Extract the (X, Y) coordinate from the center of the cell holding the provided text.  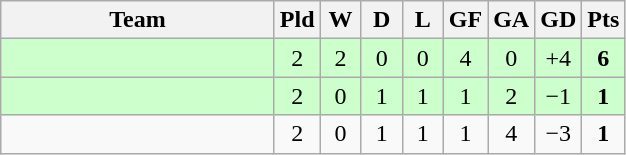
Pts (604, 20)
GD (558, 20)
+4 (558, 58)
W (340, 20)
L (422, 20)
D (382, 20)
Pld (297, 20)
6 (604, 58)
Team (138, 20)
GA (512, 20)
GF (465, 20)
−3 (558, 134)
−1 (558, 96)
